Return the (x, y) coordinate for the center point of the cell that contains the specified text.  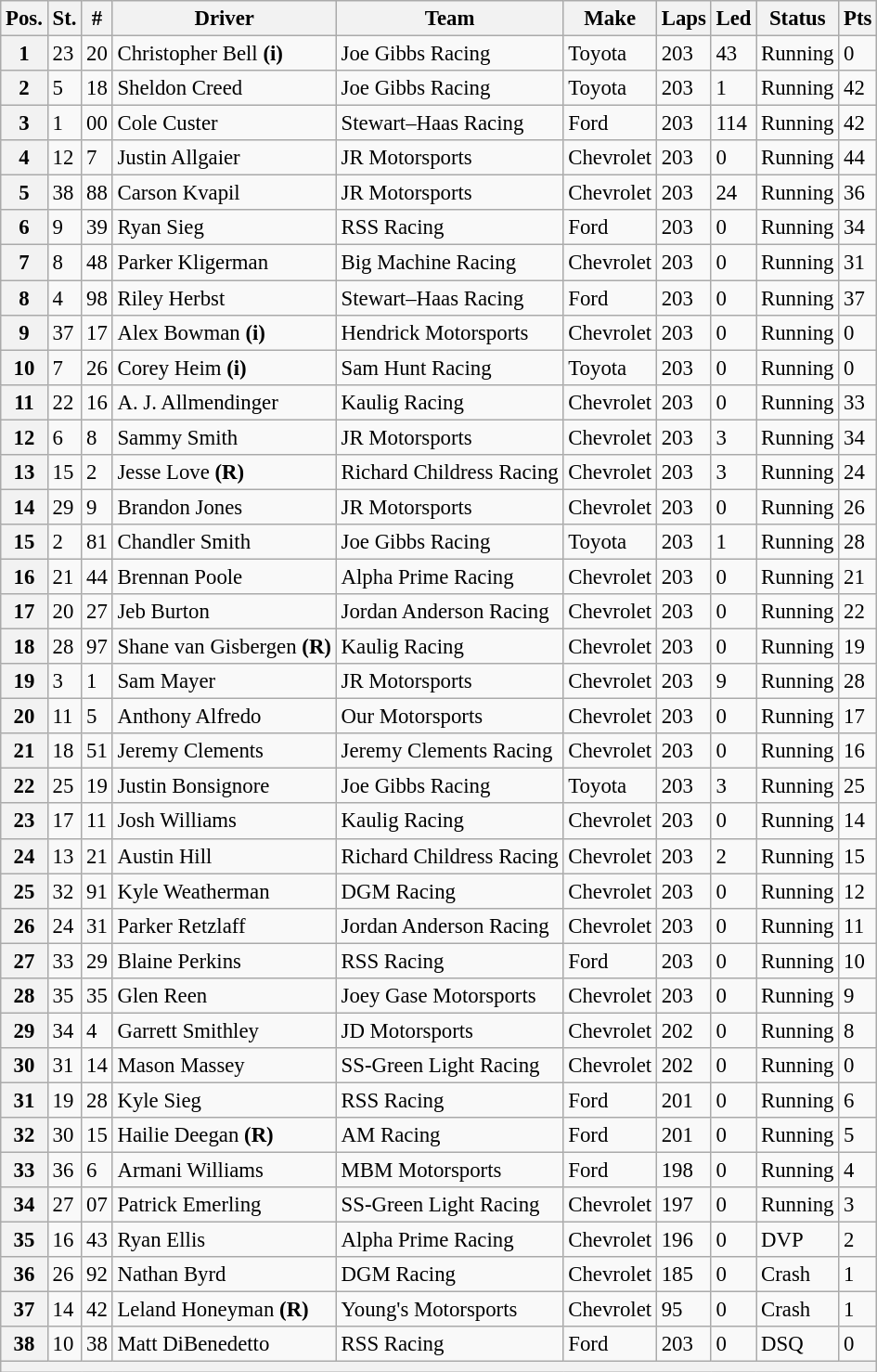
Garrett Smithley (225, 1030)
Cole Custer (225, 123)
Justin Allgaier (225, 158)
Carson Kvapil (225, 193)
Young's Motorsports (449, 1310)
Matt DiBenedetto (225, 1345)
Justin Bonsignore (225, 786)
88 (97, 193)
Ryan Sieg (225, 227)
Big Machine Racing (449, 263)
Hendrick Motorsports (449, 332)
Austin Hill (225, 856)
Our Motorsports (449, 717)
Anthony Alfredo (225, 717)
198 (683, 1171)
# (97, 19)
Patrick Emerling (225, 1205)
Laps (683, 19)
Corey Heim (i) (225, 368)
St. (65, 19)
95 (683, 1310)
196 (683, 1240)
07 (97, 1205)
Mason Massey (225, 1066)
Parker Kligerman (225, 263)
MBM Motorsports (449, 1171)
Jesse Love (R) (225, 472)
Ryan Ellis (225, 1240)
98 (97, 298)
A. J. Allmendinger (225, 402)
Shane van Gisbergen (R) (225, 647)
Kyle Sieg (225, 1100)
Jeremy Clements (225, 751)
Sheldon Creed (225, 88)
Hailie Deegan (R) (225, 1135)
Leland Honeyman (R) (225, 1310)
Driver (225, 19)
Josh Williams (225, 822)
81 (97, 542)
Chandler Smith (225, 542)
00 (97, 123)
185 (683, 1275)
114 (733, 123)
Brennan Poole (225, 576)
Joey Gase Motorsports (449, 996)
48 (97, 263)
Armani Williams (225, 1171)
Sam Hunt Racing (449, 368)
39 (97, 227)
Team (449, 19)
JD Motorsports (449, 1030)
97 (97, 647)
Parker Retzlaff (225, 925)
92 (97, 1275)
Glen Reen (225, 996)
Led (733, 19)
DVP (798, 1240)
Alex Bowman (i) (225, 332)
Status (798, 19)
Make (610, 19)
Christopher Bell (i) (225, 54)
Pos. (24, 19)
Sammy Smith (225, 437)
Brandon Jones (225, 507)
Jeb Burton (225, 612)
Nathan Byrd (225, 1275)
Pts (858, 19)
Sam Mayer (225, 681)
Riley Herbst (225, 298)
Kyle Weatherman (225, 891)
DSQ (798, 1345)
Jeremy Clements Racing (449, 751)
51 (97, 751)
91 (97, 891)
197 (683, 1205)
Blaine Perkins (225, 961)
AM Racing (449, 1135)
